Output the [x, y] coordinate of the center of the cell containing the given text.  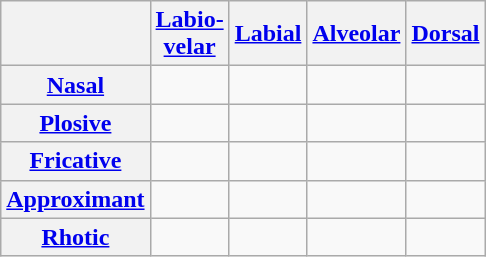
Plosive [76, 123]
Dorsal [446, 34]
Rhotic [76, 237]
Nasal [76, 85]
Approximant [76, 199]
Labio-velar [190, 34]
Alveolar [356, 34]
Labial [268, 34]
Fricative [76, 161]
